Detect which cell encompasses the target text, then output its (X, Y) center coordinate. 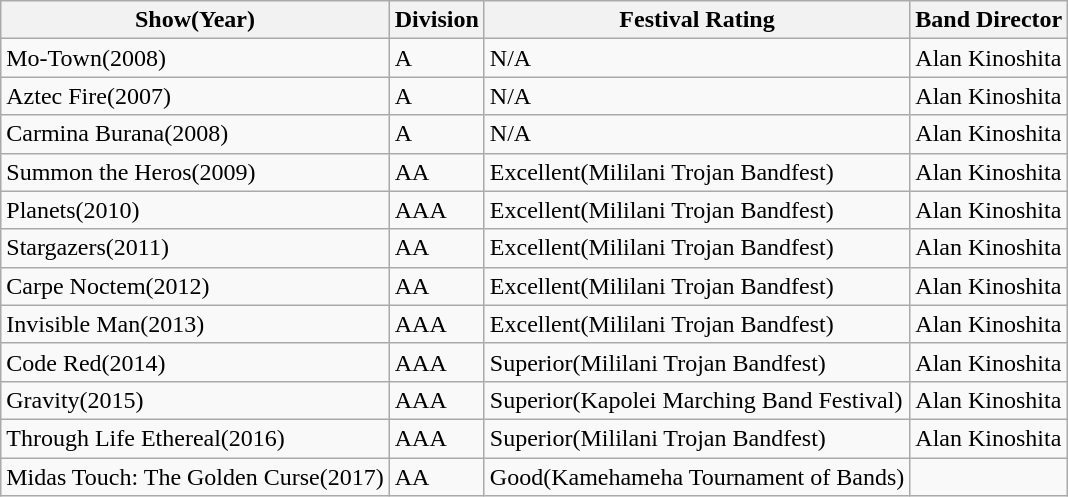
Band Director (989, 20)
Code Red(2014) (195, 362)
Carmina Burana(2008) (195, 134)
Division (436, 20)
Festival Rating (696, 20)
Superior(Kapolei Marching Band Festival) (696, 400)
Show(Year) (195, 20)
Mo-Town(2008) (195, 58)
Aztec Fire(2007) (195, 96)
Stargazers(2011) (195, 248)
Planets(2010) (195, 210)
Midas Touch: The Golden Curse(2017) (195, 477)
Through Life Ethereal(2016) (195, 438)
Invisible Man(2013) (195, 324)
Carpe Noctem(2012) (195, 286)
Gravity(2015) (195, 400)
Good(Kamehameha Tournament of Bands) (696, 477)
Summon the Heros(2009) (195, 172)
